Output the (x, y) coordinate of the center of the cell containing the given text.  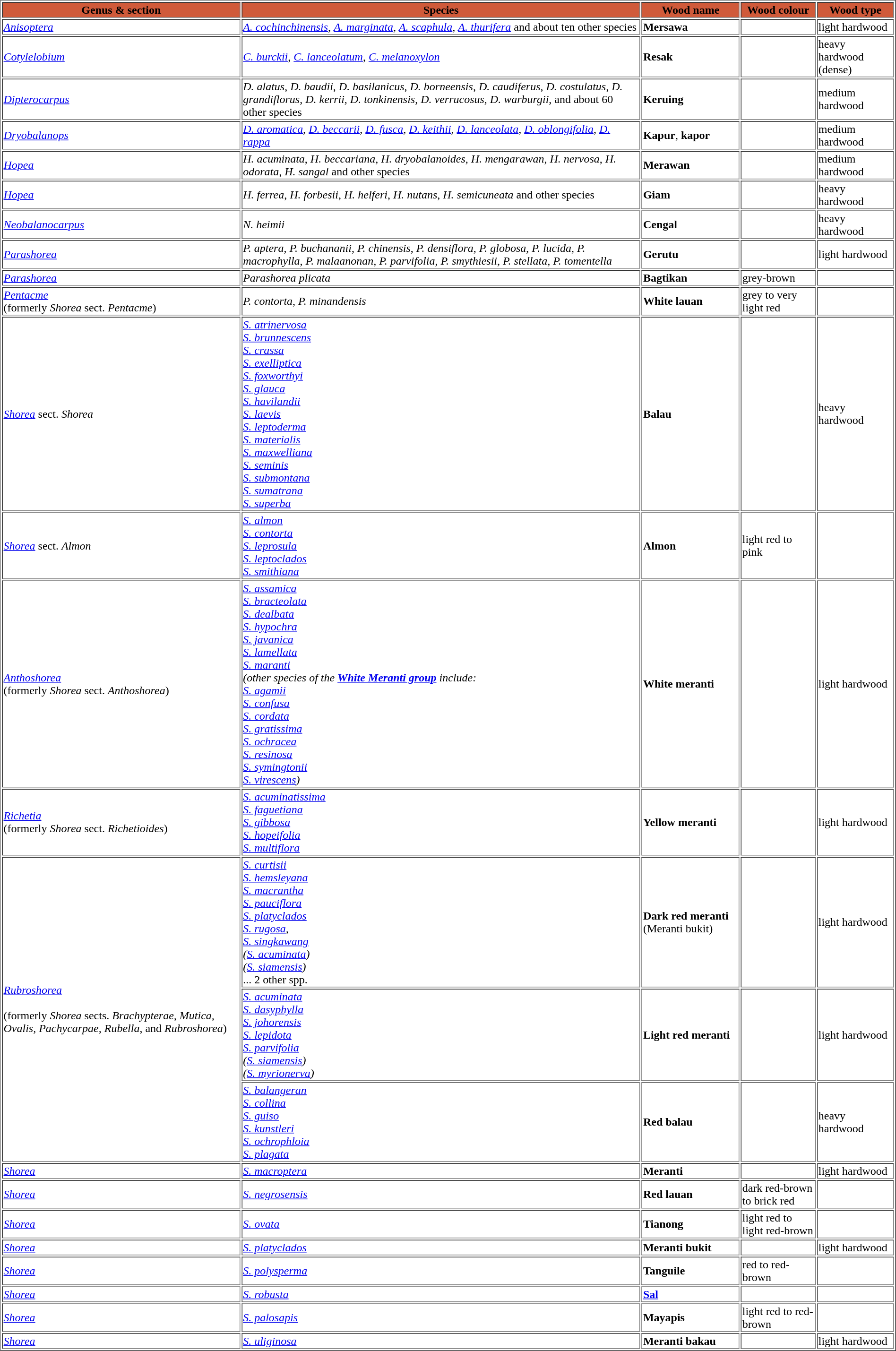
S. balangeran S. collina S. guiso S. kunstleri S. ochrophloia S. plagata (441, 1122)
light red to pink (778, 545)
Parashorea plicata (441, 278)
red to red-brown (778, 1271)
Resak (691, 57)
Neobalanocarpus (121, 225)
S. polysperma (441, 1271)
Red lauan (691, 1195)
Rubroshorea(formerly Shorea sects. Brachypterae, Mutica, Ovalis, Pachycarpae, Rubella, and Rubroshorea) (121, 1009)
Red balau (691, 1122)
H. acuminata, H. beccariana, H. dryobalanoides, H. mengarawan, H. nervosa, H. odorata, H. sangal and other species (441, 165)
Tanguile (691, 1271)
Dark red meranti (Meranti bukit) (691, 922)
S. ovata (441, 1224)
Cengal (691, 225)
Giam (691, 195)
D. aromatica, D. beccarii, D. fusca, D. keithii, D. lanceolata, D. oblongifolia, D. rappa (441, 135)
Merawan (691, 165)
S. almon S. contorta S. leprosula S. leptoclados S. smithiana (441, 545)
Pentacme(formerly Shorea sect. Pentacme) (121, 301)
Yellow meranti (691, 822)
Cotylelobium (121, 57)
Sal (691, 1294)
Dipterocarpus (121, 99)
Tianong (691, 1224)
S. palosapis (441, 1317)
A. cochinchinensis, A. marginata, A. scaphula, A. thurifera and about ten other species (441, 26)
Bagtikan (691, 278)
P. contorta, P. minandensis (441, 301)
Light red meranti (691, 1035)
Meranti bakau (691, 1341)
heavy hardwood (dense) (855, 57)
Balau (691, 414)
Anisoptera (121, 26)
Mersawa (691, 26)
Anthoshorea(formerly Shorea sect. Anthoshorea) (121, 684)
Gerutu (691, 254)
S. curtisii S. hemsleyana S. macrantha S. pauciflora S. platyclados S. rugosa, S. singkawang(S. acuminata)(S. siamensis) ... 2 other spp. (441, 922)
Genus & section (121, 9)
S. macroptera (441, 1171)
Dryobalanops (121, 135)
Kapur, kapor (691, 135)
Almon (691, 545)
S. platyclados (441, 1248)
Meranti bukit (691, 1248)
Meranti (691, 1171)
S. acuminata S. dasyphylla S. johorensis S. lepidota S. parvifolia(S. siamensis)(S. myrionerva) (441, 1035)
H. ferrea, H. forbesii, H. helferi, H. nutans, H. semicuneata and other species (441, 195)
S. acuminatissima S. faguetiana S. gibbosa S. hopeifolia S. multiflora (441, 822)
grey to very light red (778, 301)
Keruing (691, 99)
Mayapis (691, 1317)
Shorea sect. Shorea (121, 414)
S. uliginosa (441, 1341)
N. heimii (441, 225)
White lauan (691, 301)
White meranti (691, 684)
Wood colour (778, 9)
light red to red-brown (778, 1317)
Wood type (855, 9)
light red to light red-brown (778, 1224)
dark red-brown to brick red (778, 1195)
S. negrosensis (441, 1195)
grey-brown (778, 278)
C. burckii, C. lanceolatum, C. melanoxylon (441, 57)
Richetia(formerly Shorea sect. Richetioides) (121, 822)
Shorea sect. Almon (121, 545)
Species (441, 9)
S. robusta (441, 1294)
Wood name (691, 9)
